Determine the [X, Y] coordinate at the center of the cell enclosing the given text.  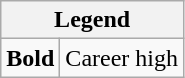
Bold [30, 58]
Legend [92, 20]
Career high [122, 58]
